Extract the [x, y] coordinate from the center of the cell holding the provided text.  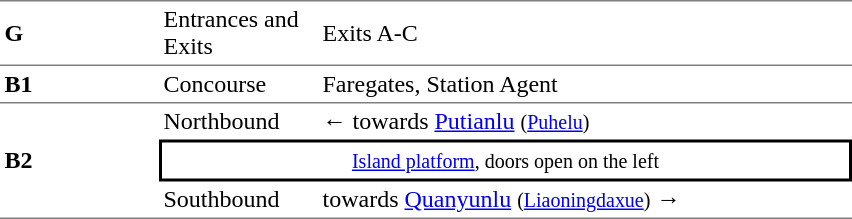
Exits A-C [585, 33]
Entrances and Exits [238, 33]
G [80, 33]
Faregates, Station Agent [585, 85]
Northbound [238, 122]
B1 [80, 85]
Concourse [238, 85]
← towards Putianlu (Puhelu) [585, 122]
Island platform, doors open on the left [506, 161]
